From the cell containing the given text, extract its center point as [X, Y] coordinate. 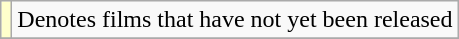
Denotes films that have not yet been released [235, 20]
